Return [x, y] of the center of cell containing provided text 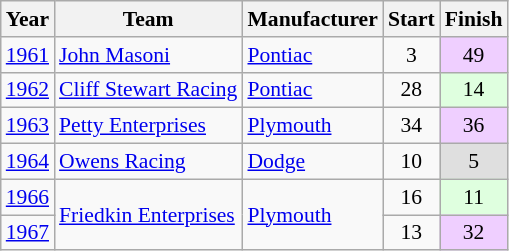
Petty Enterprises [148, 126]
Team [148, 19]
1962 [28, 90]
5 [474, 162]
13 [412, 233]
1963 [28, 126]
11 [474, 197]
Finish [474, 19]
10 [412, 162]
Cliff Stewart Racing [148, 90]
36 [474, 126]
1964 [28, 162]
34 [412, 126]
28 [412, 90]
14 [474, 90]
Start [412, 19]
Owens Racing [148, 162]
Dodge [312, 162]
Year [28, 19]
32 [474, 233]
Friedkin Enterprises [148, 214]
John Masoni [148, 55]
1961 [28, 55]
16 [412, 197]
Manufacturer [312, 19]
1967 [28, 233]
3 [412, 55]
49 [474, 55]
1966 [28, 197]
